Search for the cell housing the specified text and yield its [x, y] center coordinate. 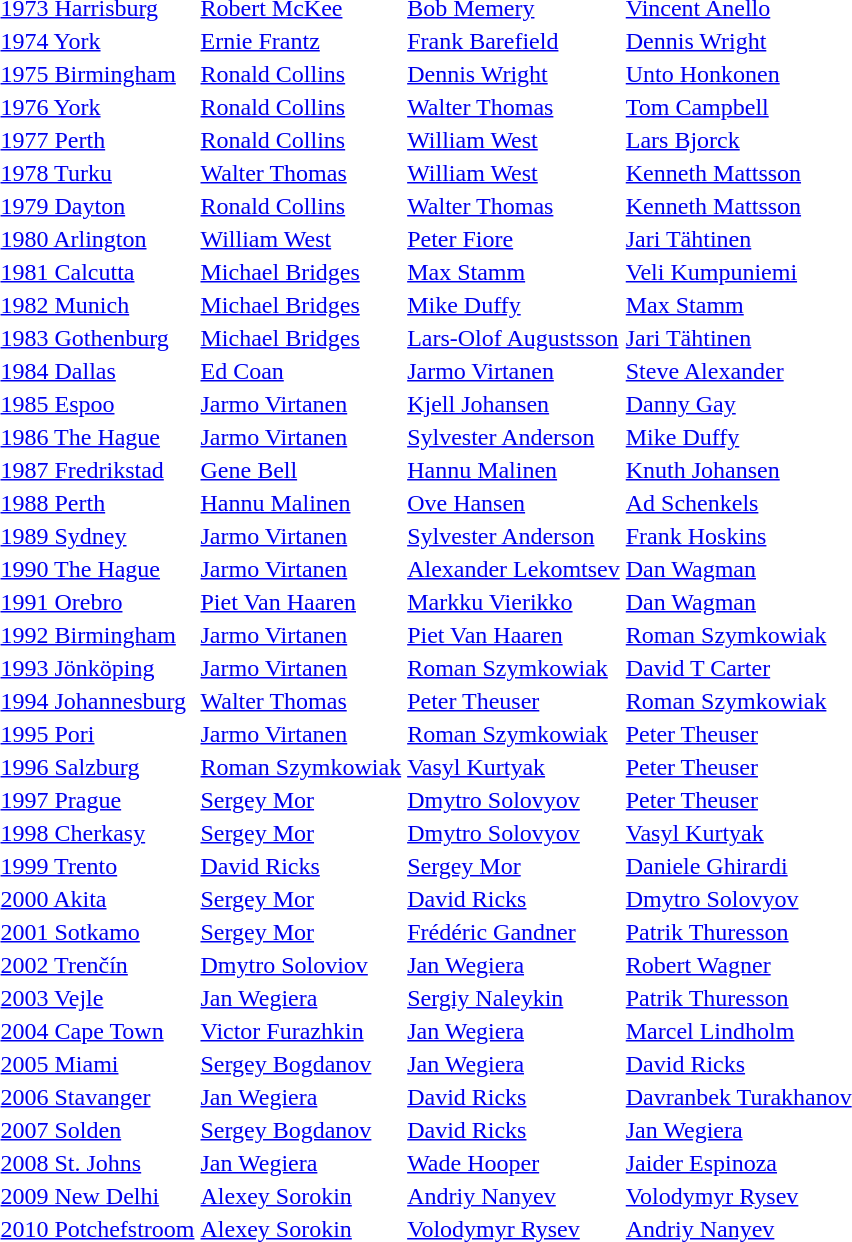
Victor Furazhkin [301, 1031]
Max Stamm [514, 272]
Andriy Nanyev [514, 1196]
Vasyl Kurtyak [514, 767]
Wade Hooper [514, 1163]
Dmytro Soloviov [301, 965]
Frédéric Gandner [514, 932]
Frank Barefield [514, 41]
Alexey Sorokin [301, 1196]
Kjell Johansen [514, 404]
Markku Vierikko [514, 602]
Ove Hansen [514, 503]
Peter Theuser [514, 701]
Peter Fiore [514, 239]
Ed Coan [301, 371]
Ernie Frantz [301, 41]
Sergiy Naleykin [514, 998]
Alexander Lekomtsev [514, 569]
Mike Duffy [514, 305]
Gene Bell [301, 470]
Dennis Wright [514, 74]
Lars-Olof Augustsson [514, 338]
